Find where the given text appears and provide that cell's center as [x, y] coordinate. 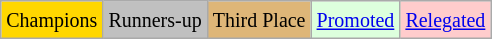
Relegated [446, 20]
Champions [52, 20]
Promoted [356, 20]
Runners-up [155, 20]
Third Place [259, 20]
